Pinpoint the cell where the given text exists, returning its [x, y] midpoint coordinate. 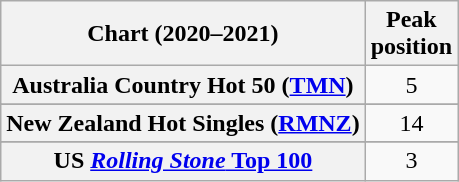
Chart (2020–2021) [183, 34]
5 [411, 85]
New Zealand Hot Singles (RMNZ) [183, 123]
3 [411, 161]
14 [411, 123]
US Rolling Stone Top 100 [183, 161]
Peakposition [411, 34]
Australia Country Hot 50 (TMN) [183, 85]
